Pinpoint the cell where the given text exists, returning its (X, Y) midpoint coordinate. 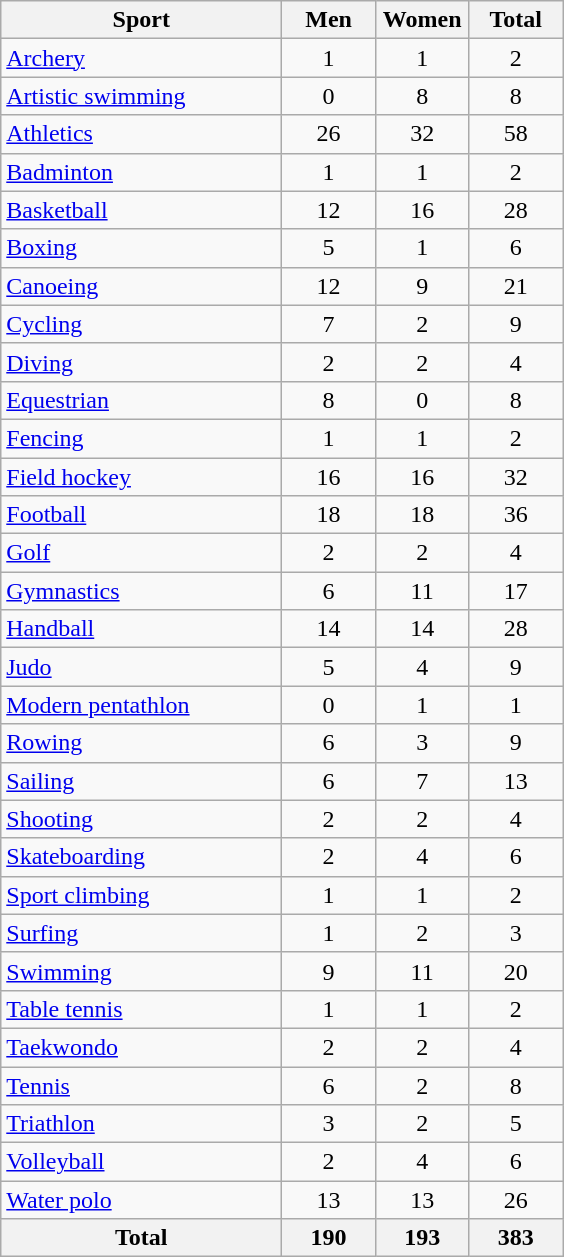
Artistic swimming (142, 96)
Tennis (142, 1085)
Sport (142, 20)
Taekwondo (142, 1047)
Triathlon (142, 1124)
Fencing (142, 438)
193 (422, 1238)
20 (516, 971)
Field hockey (142, 477)
58 (516, 134)
Diving (142, 362)
Judo (142, 667)
Women (422, 20)
36 (516, 515)
Gymnastics (142, 591)
Rowing (142, 743)
Archery (142, 58)
Modern pentathlon (142, 705)
Handball (142, 629)
Men (329, 20)
Surfing (142, 933)
Equestrian (142, 400)
190 (329, 1238)
Sailing (142, 781)
Water polo (142, 1200)
Football (142, 515)
Skateboarding (142, 857)
Volleyball (142, 1162)
Badminton (142, 172)
Cycling (142, 324)
Table tennis (142, 1009)
Canoeing (142, 286)
21 (516, 286)
Golf (142, 553)
Sport climbing (142, 895)
Basketball (142, 210)
Shooting (142, 819)
383 (516, 1238)
Athletics (142, 134)
Swimming (142, 971)
Boxing (142, 248)
17 (516, 591)
